Return the (x, y) coordinate for the center point of the cell that contains the specified text.  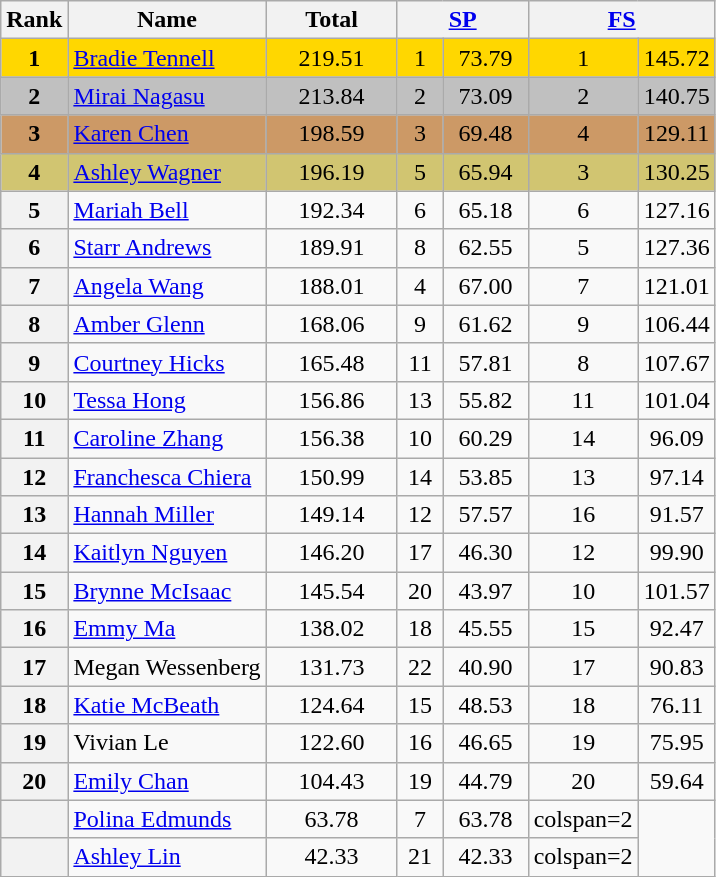
Megan Wessenberg (167, 667)
156.86 (332, 400)
124.64 (332, 705)
130.25 (676, 172)
57.81 (486, 362)
65.18 (486, 210)
101.04 (676, 400)
Courtney Hicks (167, 362)
92.47 (676, 629)
192.34 (332, 210)
122.60 (332, 743)
57.57 (486, 515)
62.55 (486, 248)
140.75 (676, 96)
Ashley Lin (167, 857)
Ashley Wagner (167, 172)
189.91 (332, 248)
Angela Wang (167, 286)
Katie McBeath (167, 705)
43.97 (486, 591)
48.53 (486, 705)
165.48 (332, 362)
Bradie Tennell (167, 58)
Amber Glenn (167, 324)
60.29 (486, 438)
198.59 (332, 134)
101.57 (676, 591)
Rank (34, 20)
Emmy Ma (167, 629)
107.67 (676, 362)
127.16 (676, 210)
99.90 (676, 553)
219.51 (332, 58)
65.94 (486, 172)
73.09 (486, 96)
131.73 (332, 667)
Hannah Miller (167, 515)
96.09 (676, 438)
45.55 (486, 629)
168.06 (332, 324)
FS (622, 20)
Tessa Hong (167, 400)
46.65 (486, 743)
Name (167, 20)
Vivian Le (167, 743)
Franchesca Chiera (167, 477)
Brynne McIsaac (167, 591)
121.01 (676, 286)
90.83 (676, 667)
44.79 (486, 781)
67.00 (486, 286)
106.44 (676, 324)
75.95 (676, 743)
150.99 (332, 477)
22 (420, 667)
91.57 (676, 515)
Mirai Nagasu (167, 96)
40.90 (486, 667)
Kaitlyn Nguyen (167, 553)
138.02 (332, 629)
53.85 (486, 477)
Total (332, 20)
46.30 (486, 553)
127.36 (676, 248)
59.64 (676, 781)
69.48 (486, 134)
97.14 (676, 477)
55.82 (486, 400)
Karen Chen (167, 134)
104.43 (332, 781)
Emily Chan (167, 781)
Mariah Bell (167, 210)
61.62 (486, 324)
Caroline Zhang (167, 438)
149.14 (332, 515)
SP (462, 20)
129.11 (676, 134)
156.38 (332, 438)
188.01 (332, 286)
Polina Edmunds (167, 819)
146.20 (332, 553)
73.79 (486, 58)
196.19 (332, 172)
76.11 (676, 705)
213.84 (332, 96)
145.54 (332, 591)
Starr Andrews (167, 248)
145.72 (676, 58)
21 (420, 857)
